Return the (x, y) coordinate for the center point of the cell that contains the specified text.  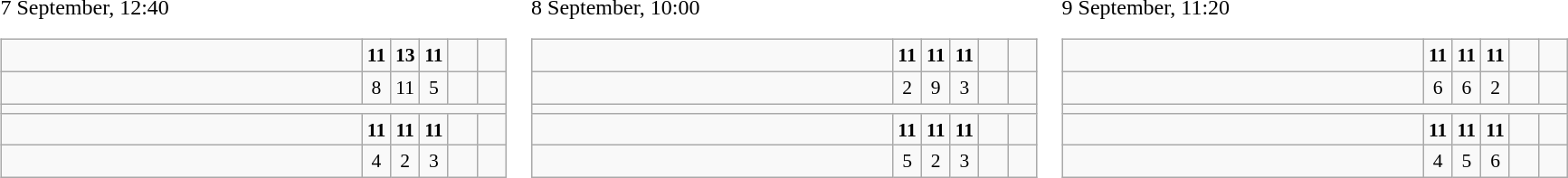
8 (376, 88)
13 (405, 56)
9 (936, 88)
